Capture the cell that displays the provided text and extract its (X, Y) central coordinate. 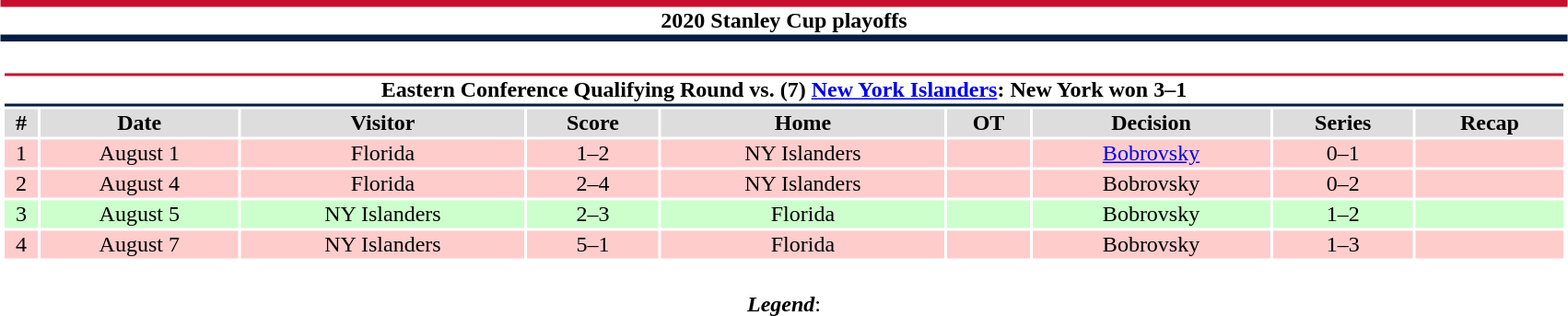
Visitor (383, 123)
August 5 (140, 215)
# (21, 123)
Home (803, 123)
2–4 (592, 183)
OT (989, 123)
0–2 (1343, 183)
Decision (1152, 123)
Score (592, 123)
3 (21, 215)
Recap (1490, 123)
Date (140, 123)
2 (21, 183)
Eastern Conference Qualifying Round vs. (7) New York Islanders: New York won 3–1 (783, 90)
1–3 (1343, 244)
2020 Stanley Cup playoffs (784, 20)
August 4 (140, 183)
4 (21, 244)
August 7 (140, 244)
0–1 (1343, 154)
1 (21, 154)
2–3 (592, 215)
August 1 (140, 154)
Series (1343, 123)
5–1 (592, 244)
